Scan for the cell matching the given text and deliver its (x, y) coordinate at center. 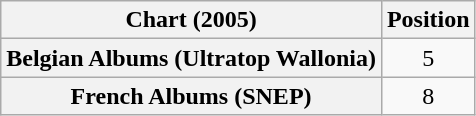
5 (428, 58)
Chart (2005) (192, 20)
Position (428, 20)
8 (428, 96)
French Albums (SNEP) (192, 96)
Belgian Albums (Ultratop Wallonia) (192, 58)
